Return (X, Y) of the center of cell containing provided text 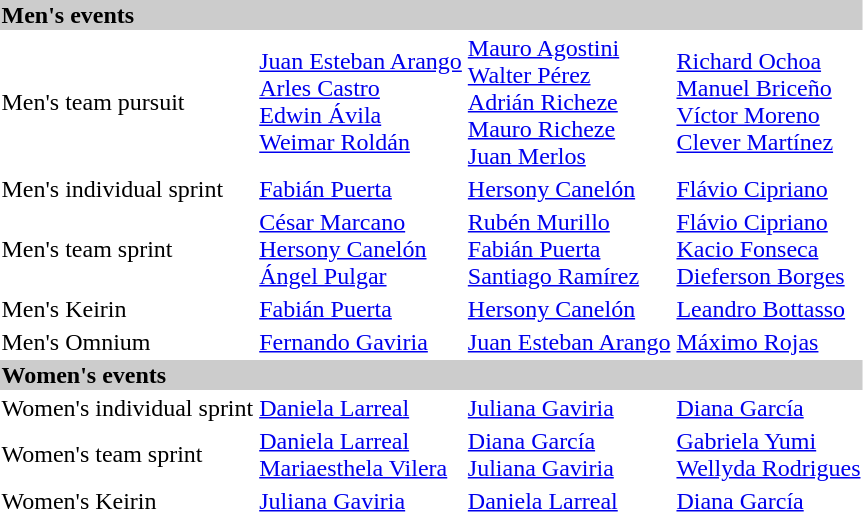
Flávio CiprianoKacio FonsecaDieferson Borges (768, 249)
Daniela LarrealMariaesthela Vilera (361, 454)
Juan Esteban ArangoArles CastroEdwin ÁvilaWeimar Roldán (361, 102)
Juan Esteban Arango (569, 342)
Diana GarcíaJuliana Gaviria (569, 454)
Juliana Gaviria (569, 408)
Richard OchoaManuel BriceñoVíctor MorenoClever Martínez (768, 102)
Gabriela YumiWellyda Rodrigues (768, 454)
Men's Keirin (128, 309)
Máximo Rojas (768, 342)
Men's team sprint (128, 249)
Fernando Gaviria (361, 342)
César MarcanoHersony CanelónÁngel Pulgar (361, 249)
Women's individual sprint (128, 408)
Men's individual sprint (128, 189)
Women's events (431, 375)
Men's Omnium (128, 342)
Women's team sprint (128, 454)
Men's team pursuit (128, 102)
Daniela Larreal (361, 408)
Mauro AgostiniWalter PérezAdrián RichezeMauro RichezeJuan Merlos (569, 102)
Flávio Cipriano (768, 189)
Rubén MurilloFabián PuertaSantiago Ramírez (569, 249)
Leandro Bottasso (768, 309)
Diana García (768, 408)
Men's events (431, 15)
